Extract the [x, y] coordinate from the center of the cell holding the provided text.  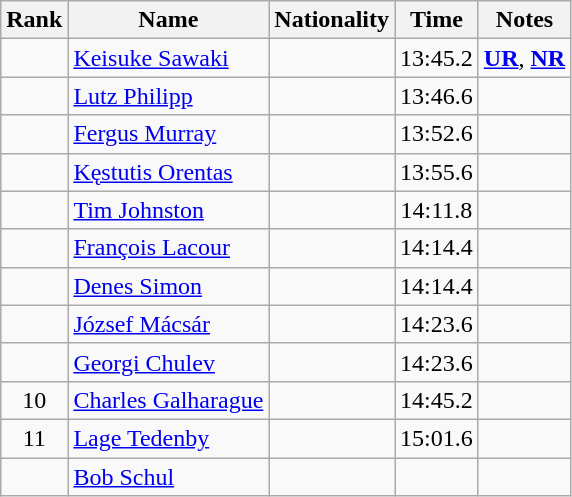
Fergus Murray [168, 134]
Lutz Philipp [168, 96]
Tim Johnston [168, 210]
Lage Tedenby [168, 438]
Rank [34, 20]
15:01.6 [437, 438]
Nationality [332, 20]
Denes Simon [168, 286]
François Lacour [168, 248]
UR, NR [524, 58]
13:55.6 [437, 172]
13:52.6 [437, 134]
14:11.8 [437, 210]
10 [34, 400]
14:45.2 [437, 400]
13:46.6 [437, 96]
Kęstutis Orentas [168, 172]
Name [168, 20]
13:45.2 [437, 58]
József Mácsár [168, 324]
Bob Schul [168, 477]
Keisuke Sawaki [168, 58]
Charles Galharague [168, 400]
Notes [524, 20]
Time [437, 20]
Georgi Chulev [168, 362]
11 [34, 438]
